Pinpoint the cell where the given text exists, returning its [X, Y] midpoint coordinate. 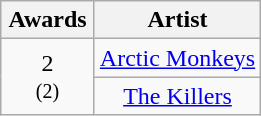
Artist [177, 20]
The Killers [177, 96]
Awards [48, 20]
2(2) [48, 77]
Arctic Monkeys [177, 58]
